Identify which cell holds the provided text, then report its [X, Y] central coordinate. 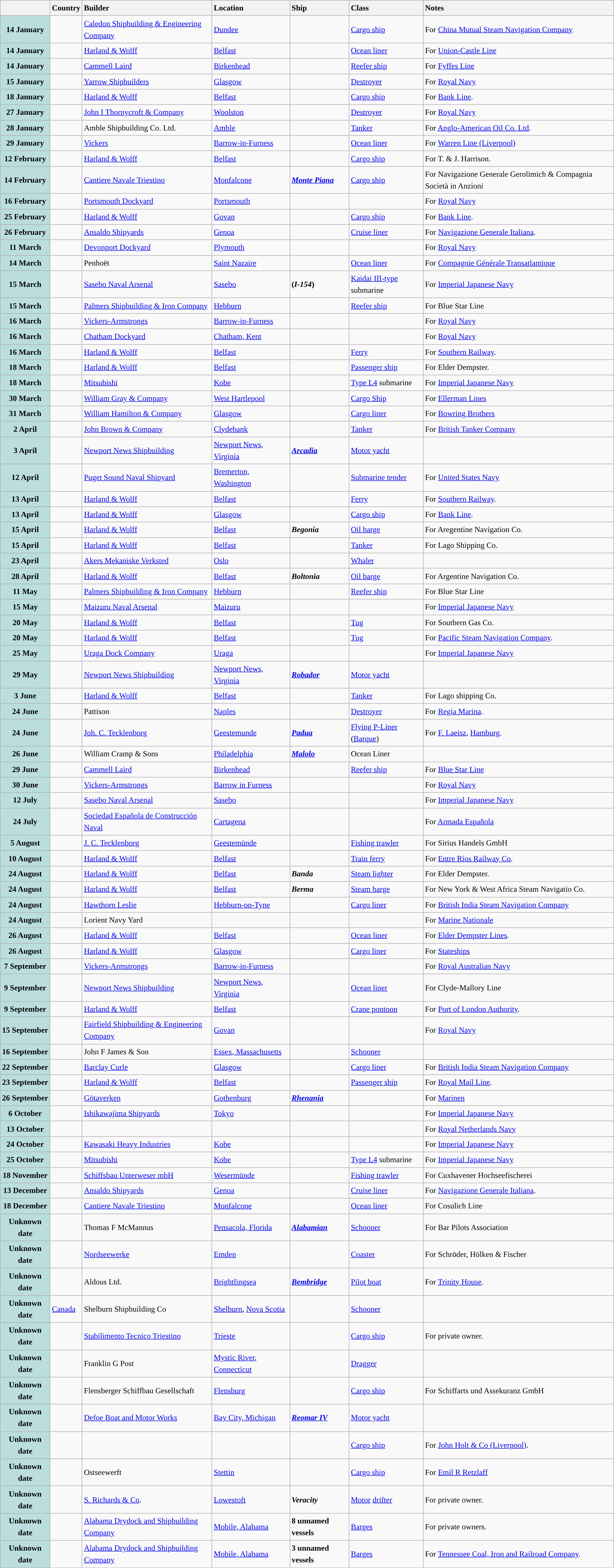
Schiffsbau Unterweser mbH [147, 1175]
29 January [25, 143]
Dragger [386, 1364]
For Stateships [518, 951]
16 February [25, 201]
28 January [25, 128]
For Ellerman Lines [518, 398]
For Union-Castle Line [518, 50]
24 July [25, 822]
For private owners. [518, 1527]
14 February [25, 180]
Whaler [386, 561]
6 October [25, 1113]
Joh. C. Tecklenborg [147, 732]
For Schröder, Hölken & Fischer [518, 1254]
29 June [25, 770]
Rhenania [319, 1098]
16 September [25, 1052]
Essex, Massachusetts [251, 1052]
For Marine Nationale [518, 920]
22 September [25, 1067]
John F James & Son [147, 1052]
Cartagena [251, 822]
15 May [25, 607]
Gothenburg [251, 1098]
Coaster [386, 1254]
Brightlingsea [251, 1282]
For Cuxhavener Hochseefischerei [518, 1175]
23 April [25, 561]
Geestemunde [251, 732]
5 August [25, 843]
Wesermünde [251, 1175]
For John Holt & Co (Liverpool). [518, 1445]
12 July [25, 801]
For China Mutual Steam Navigation Company [518, 30]
30 June [25, 785]
Kaidai III-type submarine [386, 285]
Cargo Ship [386, 398]
For Royal Netherlands Navy [518, 1129]
Berma [319, 889]
Dundee [251, 30]
Pilot boat [386, 1282]
Pensacola, Florida [251, 1227]
For Southern Gas Co. [518, 622]
18 December [25, 1206]
William Hamilton & Company [147, 414]
23 September [25, 1082]
25 February [25, 217]
Shelburn, Nova Scotia [251, 1309]
Ishikawajima Shipyards [147, 1113]
15 September [25, 1030]
26 June [25, 754]
Pattison [147, 711]
11 May [25, 591]
12 February [25, 159]
Train ferry [386, 858]
Maizuru Naval Arsenal [147, 607]
10 August [25, 858]
Clydebank [251, 429]
Boltonia [319, 576]
14 March [25, 263]
Chatham Dockyard [147, 336]
Emden [251, 1254]
Robador [319, 675]
Barrow in Furness [251, 785]
Crane pontoon [386, 1009]
For Fyffes Line [518, 66]
Sociedad Española de Construcción Naval [147, 822]
Stabilimento Tecnico Triestino [147, 1336]
30 March [25, 398]
Notes [518, 8]
15 January [25, 81]
Franklin G Post [147, 1364]
For Entre Ríos Railway Co. [518, 858]
Lorient Navy Yard [147, 920]
25 May [25, 653]
3 June [25, 696]
26 September [25, 1098]
Canada [66, 1309]
27 January [25, 112]
For Warren Line (Liverpool) [518, 143]
For Cosulich Line [518, 1206]
Location [251, 8]
Motor drifter [386, 1499]
Puget Sound Naval Shipyard [147, 477]
John Brown & Company [147, 429]
For Regia Marina. [518, 711]
For F. Laeisz, Hamburg. [518, 732]
Saint Nazaire [251, 263]
Geestemünde [251, 843]
Götaverken [147, 1098]
Defoe Boat and Motor Works [147, 1418]
Plymouth [251, 248]
For Marinen [518, 1098]
13 October [25, 1129]
Reomar IV [319, 1418]
18 January [25, 97]
William Gray & Company [147, 398]
For New York & West Africa Steam Navigatio Co. [518, 889]
3 unnamed vessels [319, 1554]
Arcadia [319, 450]
Trieste [251, 1336]
Kawasaki Heavy Industries [147, 1144]
Nordseewerke [147, 1254]
Fairfield Shipbuilding & Engineering Company [147, 1030]
John I Thornycroft & Company [147, 112]
Devonport Dockyard [147, 248]
Malolo [319, 754]
29 May [25, 675]
For Navigazione Generale Gerolimich & Compagnia Società in Anzioni [518, 180]
Aldous Ltd. [147, 1282]
3 April [25, 450]
7 September [25, 966]
Shelburn Shipbuilding Co [147, 1309]
Portsmouth Dockyard [147, 201]
Woolston [251, 112]
For Pacific Steam Navigation Company. [518, 638]
Akers Mekaniske Verksted [147, 561]
For Armada Española [518, 822]
Maizuru [251, 607]
Oslo [251, 561]
Begonia [319, 530]
Portsmouth [251, 201]
Tokyo [251, 1113]
11 March [25, 248]
Banda [319, 874]
Philadelphia [251, 754]
William Cramp & Sons [147, 754]
Class [386, 8]
For Bowring Brothers [518, 414]
Chatham, Kent [251, 336]
Bremerton, Washington [251, 477]
For United States Navy [518, 477]
For Aregentine Navigation Co. [518, 530]
Ostseewerft [147, 1473]
Alabamian [319, 1227]
J. C. Tecklenborg [147, 843]
For British Tanker Company [518, 429]
For Anglo-American Oil Co. Ltd. [518, 128]
Bay City, Michigan [251, 1418]
For Trinity House. [518, 1282]
Uraga Dock Company [147, 653]
Thomas F McMannus [147, 1227]
8 unnamed vessels [319, 1527]
For Lago shipping Co. [518, 696]
For Bar Pilots Association [518, 1227]
18 November [25, 1175]
Vickers [147, 143]
For Tennessee Coal, Iron and Railroad Company. [518, 1554]
Monte Piana [319, 180]
Stettin [251, 1473]
Flensburg [251, 1391]
Submarine tender [386, 477]
31 March [25, 414]
For Compagnie Générale Transatlantique [518, 263]
For Elder Dempster Lines. [518, 936]
For Royal Mail Line. [518, 1082]
S. Richards & Co. [147, 1499]
For Emil R Retzlaff [518, 1473]
Amble Shipbuilding Co. Ltd. [147, 128]
For T. & J. Harrison. [518, 159]
Flying P-Liner (Barque) [386, 732]
Caledon Shipbuilding & Engineering Company [147, 30]
For Clyde-Mallory Line [518, 987]
(I-154) [319, 285]
Flensberger Schiffbau Gesellschaft [147, 1391]
13 December [25, 1191]
Country [66, 8]
25 October [25, 1160]
28 April [25, 576]
Ship [319, 8]
For Argentine Navigation Co. [518, 576]
Builder [147, 8]
Penhoët [147, 263]
12 April [25, 477]
West Hartlepool [251, 398]
Ocean Liner [386, 754]
For Lago Shipping Co. [518, 546]
2 April [25, 429]
Hawthorn Leslie [147, 905]
For Sirius Handels GmbH [518, 843]
Yarrow Shipbuilders [147, 81]
Veracity [319, 1499]
Hebburn-on-Tyne [251, 905]
Amble [251, 128]
Mystic River, Connecticut [251, 1364]
For Port of London Authority. [518, 1009]
Lowestoft [251, 1499]
For Royal Australian Navy [518, 966]
Padua [319, 732]
Steam barge [386, 889]
Steam lighter [386, 874]
26 February [25, 232]
24 October [25, 1144]
Naples [251, 711]
Barclay Curle [147, 1067]
Uraga [251, 653]
For Schiffarts und Assekuranz GmbH [518, 1391]
Bembridge [319, 1282]
